Return the [x, y] coordinate for the center point of the cell that contains the specified text.  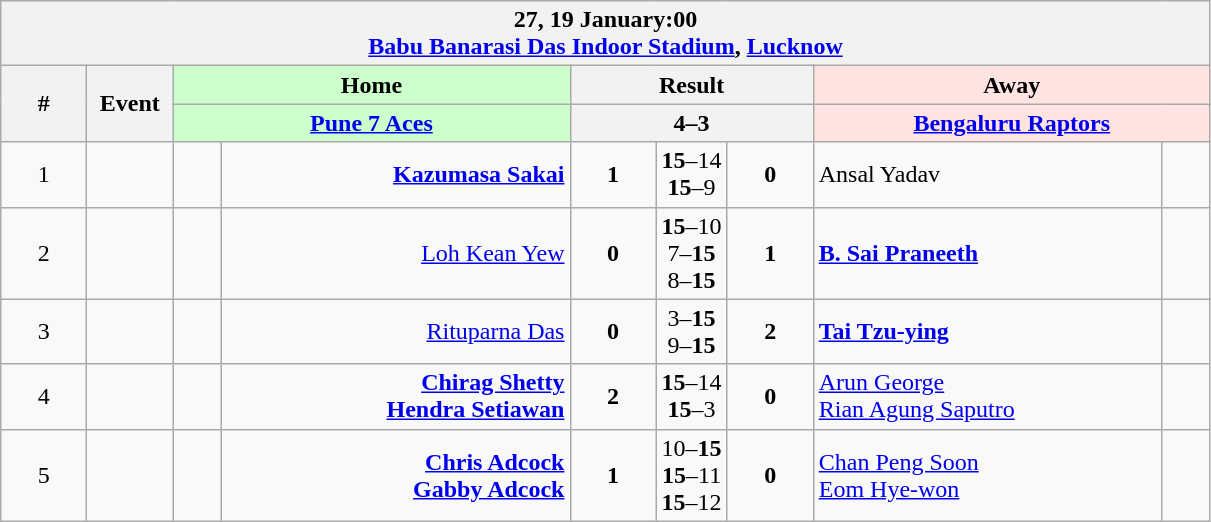
15–1415–9 [692, 174]
Kazumasa Sakai [396, 174]
15–1415–3 [692, 396]
Rituparna Das [396, 332]
Loh Kean Yew [396, 253]
4–3 [692, 123]
27, 19 January:00Babu Banarasi Das Indoor Stadium, Lucknow [606, 34]
Result [692, 85]
Chirag Shetty Hendra Setiawan [396, 396]
5 [44, 475]
Away [1012, 85]
Chan Peng Soon Eom Hye-won [988, 475]
3–159–15 [692, 332]
15–107–158–15 [692, 253]
# [44, 104]
Bengaluru Raptors [1012, 123]
Ansal Yadav [988, 174]
B. Sai Praneeth [988, 253]
3 [44, 332]
Arun George Rian Agung Saputro [988, 396]
Event [130, 104]
Home [372, 85]
Chris Adcock Gabby Adcock [396, 475]
Pune 7 Aces [372, 123]
Tai Tzu-ying [988, 332]
4 [44, 396]
10–1515–1115–12 [692, 475]
